From the cell containing the given text, extract its center point as [X, Y] coordinate. 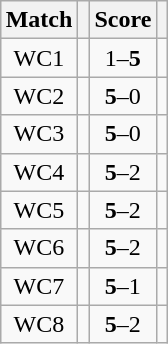
WC1 [39, 58]
1–5 [123, 58]
WC8 [39, 324]
WC5 [39, 210]
WC6 [39, 248]
WC7 [39, 286]
WC4 [39, 172]
WC2 [39, 96]
5–1 [123, 286]
WC3 [39, 134]
Match [39, 20]
Score [123, 20]
